Search for the cell housing the specified text and yield its (X, Y) center coordinate. 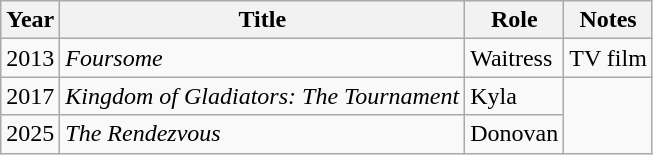
Kingdom of Gladiators: The Tournament (262, 96)
TV film (608, 58)
2025 (30, 134)
The Rendezvous (262, 134)
Title (262, 20)
Year (30, 20)
Donovan (514, 134)
Kyla (514, 96)
Notes (608, 20)
2013 (30, 58)
Waitress (514, 58)
Foursome (262, 58)
Role (514, 20)
2017 (30, 96)
